From the cell containing the given text, extract its center point as [x, y] coordinate. 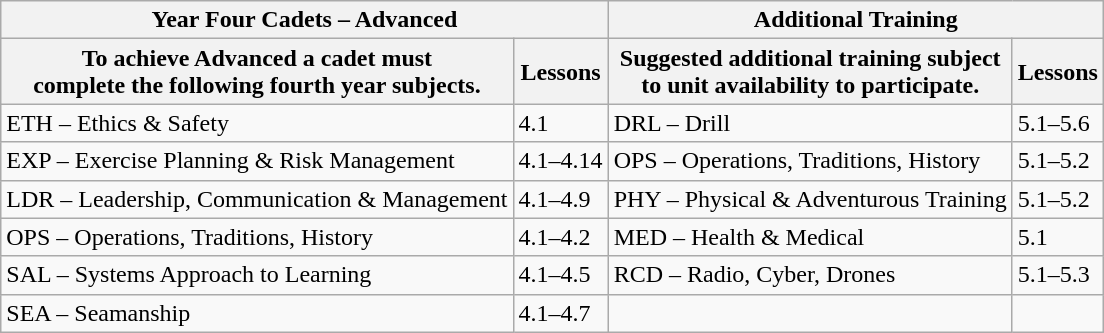
RCD – Radio, Cyber, Drones [810, 275]
5.1–5.3 [1058, 275]
DRL – Drill [810, 123]
SEA – Seamanship [257, 313]
LDR – Leadership, Communication & Management [257, 199]
4.1–4.14 [560, 161]
5.1–5.6 [1058, 123]
Suggested additional training subjectto unit availability to participate. [810, 72]
4.1–4.7 [560, 313]
MED – Health & Medical [810, 237]
PHY – Physical & Adventurous Training [810, 199]
Year Four Cadets – Advanced [304, 20]
To achieve Advanced a cadet mustcomplete the following fourth year subjects. [257, 72]
4.1–4.9 [560, 199]
4.1–4.2 [560, 237]
5.1 [1058, 237]
ETH – Ethics & Safety [257, 123]
EXP – Exercise Planning & Risk Management [257, 161]
4.1–4.5 [560, 275]
SAL – Systems Approach to Learning [257, 275]
Additional Training [856, 20]
4.1 [560, 123]
